Scan for the cell matching the given text and deliver its [x, y] coordinate at center. 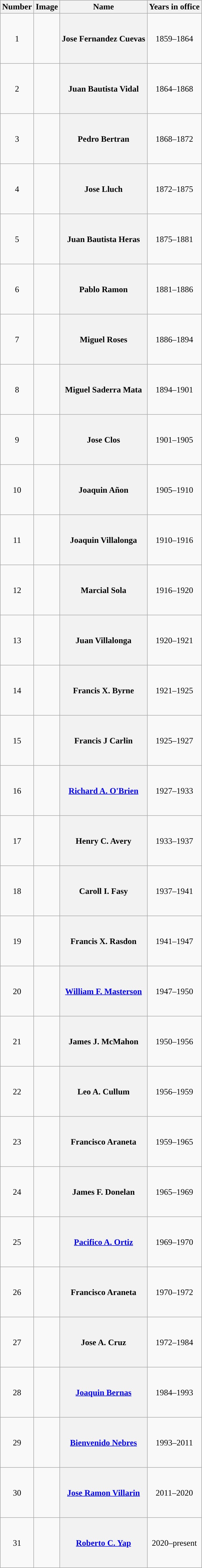
1 [17, 39]
7 [17, 340]
30 [17, 1493]
Years in office [174, 7]
Roberto C. Yap [104, 1543]
1868–1872 [174, 139]
Caroll I. Fasy [104, 891]
Jose A. Cruz [104, 1342]
25 [17, 1242]
3 [17, 139]
Juan Bautista Vidal [104, 89]
1894–1901 [174, 390]
17 [17, 841]
1921–1925 [174, 691]
1859–1864 [174, 39]
9 [17, 440]
1872–1875 [174, 189]
Marcial Sola [104, 590]
Jose Clos [104, 440]
Joaquin Añon [104, 490]
Juan Villalonga [104, 640]
1956–1959 [174, 1092]
1925–1927 [174, 741]
Joaquin Bernas [104, 1393]
11 [17, 540]
James F. Donelan [104, 1192]
Francis X. Byrne [104, 691]
Miguel Roses [104, 340]
1927–1933 [174, 791]
4 [17, 189]
16 [17, 791]
Jose Fernandez Cuevas [104, 39]
Name [104, 7]
1864–1868 [174, 89]
27 [17, 1342]
1916–1920 [174, 590]
1901–1905 [174, 440]
Pacifico A. Ortiz [104, 1242]
1905–1910 [174, 490]
Leo A. Cullum [104, 1092]
Joaquin Villalonga [104, 540]
James J. McMahon [104, 1042]
Pedro Bertran [104, 139]
1881–1886 [174, 289]
2020–present [174, 1543]
1920–1921 [174, 640]
1875–1881 [174, 239]
20 [17, 991]
Image [47, 7]
8 [17, 390]
18 [17, 891]
1970–1972 [174, 1292]
1937–1941 [174, 891]
2011–2020 [174, 1493]
1972–1984 [174, 1342]
1993–2011 [174, 1443]
1969–1970 [174, 1242]
Francis X. Rasdon [104, 941]
14 [17, 691]
21 [17, 1042]
24 [17, 1192]
1933–1937 [174, 841]
Henry C. Avery [104, 841]
William F. Masterson [104, 991]
Bienvenido Nebres [104, 1443]
Pablo Ramon [104, 289]
26 [17, 1292]
2 [17, 89]
Juan Bautista Heras [104, 239]
29 [17, 1443]
23 [17, 1142]
31 [17, 1543]
1886–1894 [174, 340]
Miguel Saderra Mata [104, 390]
Richard A. O'Brien [104, 791]
12 [17, 590]
1941–1947 [174, 941]
13 [17, 640]
6 [17, 289]
Jose Lluch [104, 189]
28 [17, 1393]
Jose Ramon Villarin [104, 1493]
1910–1916 [174, 540]
1950–1956 [174, 1042]
19 [17, 941]
1947–1950 [174, 991]
5 [17, 239]
22 [17, 1092]
1965–1969 [174, 1192]
10 [17, 490]
1984–1993 [174, 1393]
15 [17, 741]
Francis J Carlin [104, 741]
Number [17, 7]
1959–1965 [174, 1142]
